Locate the cell with the specified text and output its (x, y) center coordinate. 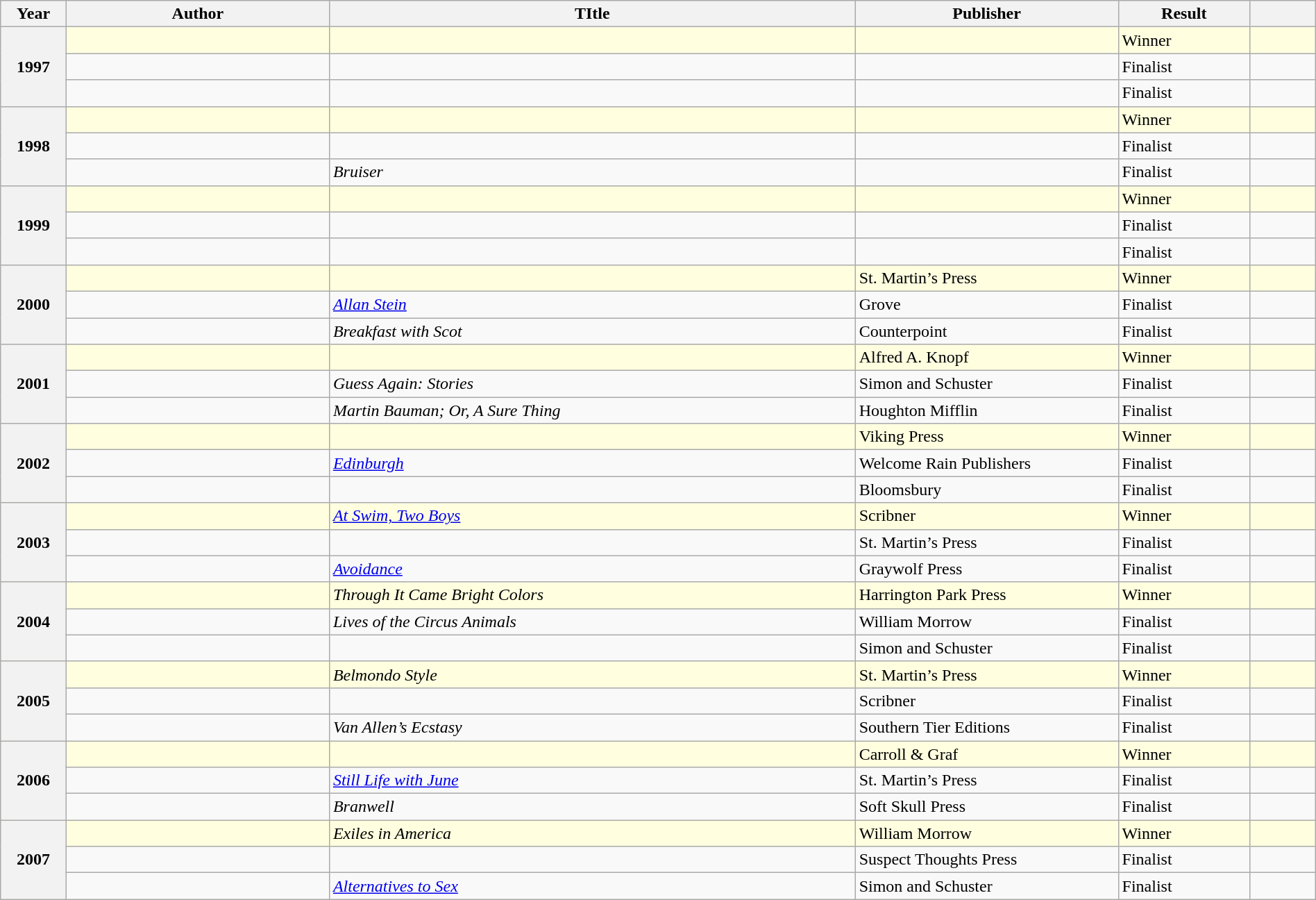
Result (1184, 14)
2003 (33, 542)
2005 (33, 701)
Still Life with June (592, 781)
2004 (33, 622)
Edinburgh (592, 463)
Suspect Thoughts Press (987, 860)
Graywolf Press (987, 569)
Guess Again: Stories (592, 384)
Year (33, 14)
Carroll & Graf (987, 753)
Soft Skull Press (987, 807)
At Swim, Two Boys (592, 516)
2002 (33, 463)
Martin Bauman; Or, A Sure Thing (592, 410)
2001 (33, 384)
Breakfast with Scot (592, 331)
Bloomsbury (987, 490)
Alfred A. Knopf (987, 358)
Bruiser (592, 172)
Houghton Mifflin (987, 410)
Publisher (987, 14)
Avoidance (592, 569)
Lives of the Circus Animals (592, 622)
2007 (33, 860)
Southern Tier Editions (987, 727)
Viking Press (987, 437)
1999 (33, 225)
Welcome Rain Publishers (987, 463)
Through It Came Bright Colors (592, 595)
1997 (33, 67)
Alternatives to Sex (592, 886)
Allan Stein (592, 304)
1998 (33, 146)
Grove (987, 304)
Branwell (592, 807)
Author (197, 14)
Exiles in America (592, 833)
Harrington Park Press (987, 595)
2000 (33, 304)
Van Allen’s Ecstasy (592, 727)
Counterpoint (987, 331)
2006 (33, 780)
Belmondo Style (592, 674)
TItle (592, 14)
